Output the (x, y) coordinate of the center of the cell containing the given text.  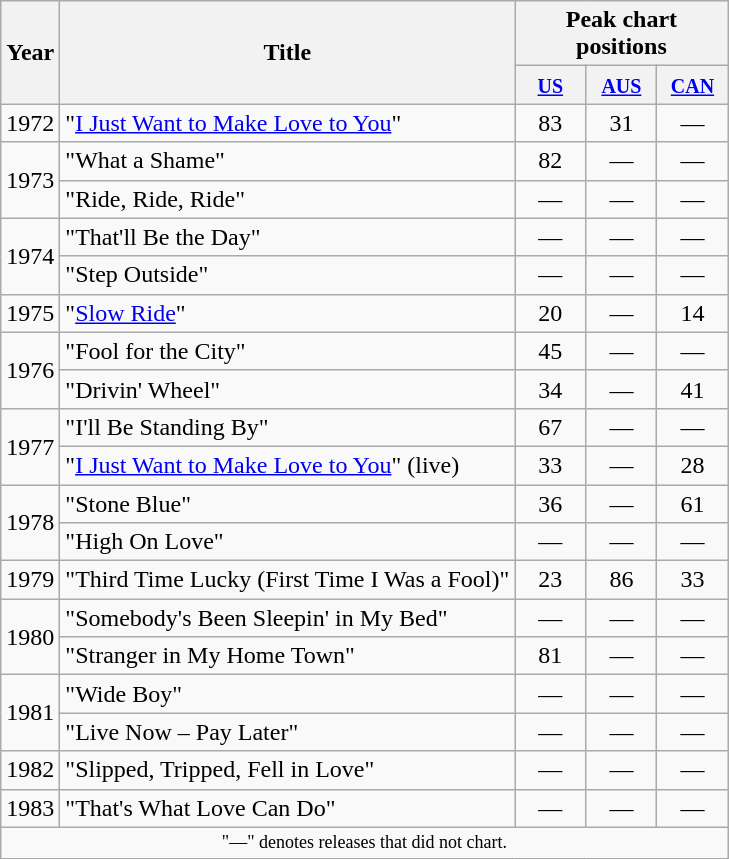
86 (622, 580)
41 (692, 389)
1976 (30, 370)
28 (692, 465)
1982 (30, 770)
"Live Now – Pay Later" (288, 732)
Title (288, 52)
1972 (30, 123)
US (550, 85)
23 (550, 580)
Year (30, 52)
"Slipped, Tripped, Fell in Love" (288, 770)
"Slow Ride" (288, 313)
"I'll Be Standing By" (288, 427)
"Somebody's Been Sleepin' in My Bed" (288, 618)
"Fool for the City" (288, 351)
34 (550, 389)
61 (692, 503)
"I Just Want to Make Love to You" (288, 123)
CAN (692, 85)
1977 (30, 446)
"Step Outside" (288, 275)
1975 (30, 313)
Peak chart positions (622, 34)
83 (550, 123)
"Third Time Lucky (First Time I Was a Fool)" (288, 580)
AUS (622, 85)
"High On Love" (288, 542)
1981 (30, 713)
1983 (30, 808)
"Ride, Ride, Ride" (288, 199)
1979 (30, 580)
1980 (30, 637)
1978 (30, 522)
"That's What Love Can Do" (288, 808)
14 (692, 313)
"Drivin' Wheel" (288, 389)
"Stranger in My Home Town" (288, 656)
20 (550, 313)
"What a Shame" (288, 161)
"Wide Boy" (288, 694)
1973 (30, 180)
"—" denotes releases that did not chart. (364, 842)
"I Just Want to Make Love to You" (live) (288, 465)
"Stone Blue" (288, 503)
82 (550, 161)
81 (550, 656)
67 (550, 427)
45 (550, 351)
"That'll Be the Day" (288, 237)
36 (550, 503)
1974 (30, 256)
31 (622, 123)
